Extract the (X, Y) coordinate from the center of the cell holding the provided text.  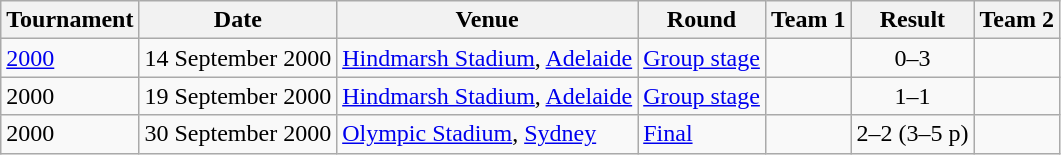
30 September 2000 (238, 134)
Venue (488, 20)
Team 2 (1017, 20)
Round (702, 20)
19 September 2000 (238, 96)
Result (912, 20)
Team 1 (808, 20)
14 September 2000 (238, 58)
2–2 (3–5 p) (912, 134)
Olympic Stadium, Sydney (488, 134)
0–3 (912, 58)
Date (238, 20)
1–1 (912, 96)
Final (702, 134)
Tournament (70, 20)
